Search for the cell housing the specified text and yield its (X, Y) center coordinate. 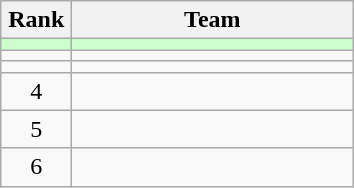
Rank (36, 20)
4 (36, 91)
5 (36, 129)
6 (36, 167)
Team (212, 20)
